Find where the given text appears and provide that cell's center as [X, Y] coordinate. 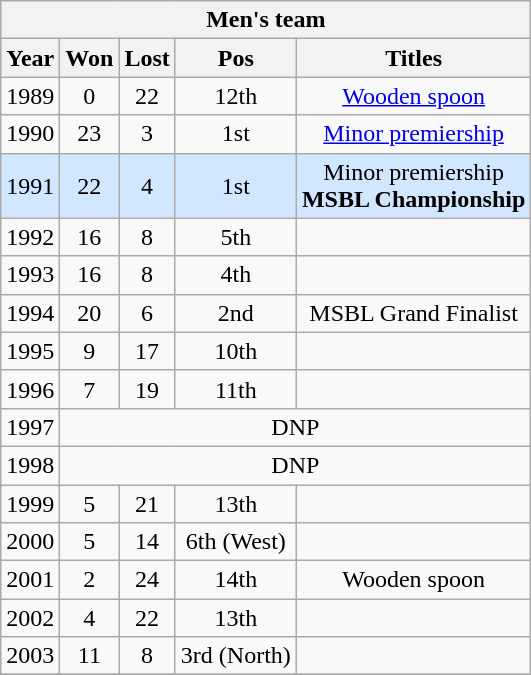
7 [90, 389]
MSBL Grand Finalist [413, 313]
Pos [236, 58]
24 [147, 580]
Titles [413, 58]
2002 [30, 618]
5th [236, 237]
10th [236, 351]
1994 [30, 313]
12th [236, 96]
3 [147, 134]
0 [90, 96]
1990 [30, 134]
2001 [30, 580]
11th [236, 389]
1991 [30, 186]
1999 [30, 503]
19 [147, 389]
Minor premiershipMSBL Championship [413, 186]
1992 [30, 237]
1997 [30, 427]
11 [90, 656]
1996 [30, 389]
6 [147, 313]
2003 [30, 656]
Lost [147, 58]
14 [147, 542]
17 [147, 351]
1995 [30, 351]
23 [90, 134]
14th [236, 580]
1993 [30, 275]
3rd (North) [236, 656]
2nd [236, 313]
Minor premiership [413, 134]
4th [236, 275]
1998 [30, 465]
2 [90, 580]
9 [90, 351]
Year [30, 58]
1989 [30, 96]
20 [90, 313]
21 [147, 503]
2000 [30, 542]
Men's team [266, 20]
6th (West) [236, 542]
Won [90, 58]
